For the text-containing cell, return its midpoint in (X, Y) coordinate format. 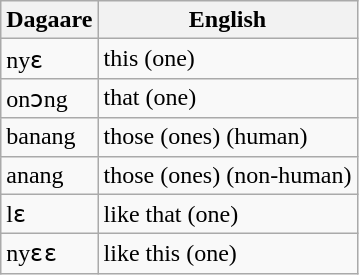
those (ones) (non-human) (228, 175)
banang (50, 137)
this (one) (228, 59)
Dagaare (50, 20)
onɔng (50, 98)
like this (one) (228, 254)
anang (50, 175)
those (ones) (human) (228, 137)
that (one) (228, 98)
nyɛɛ (50, 254)
nyɛ (50, 59)
lɛ (50, 214)
like that (one) (228, 214)
English (228, 20)
